Determine the [X, Y] coordinate at the center of the cell enclosing the given text.  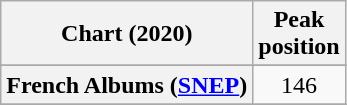
Peakposition [299, 34]
Chart (2020) [127, 34]
146 [299, 85]
French Albums (SNEP) [127, 85]
